Determine the [X, Y] coordinate at the center of the cell enclosing the given text.  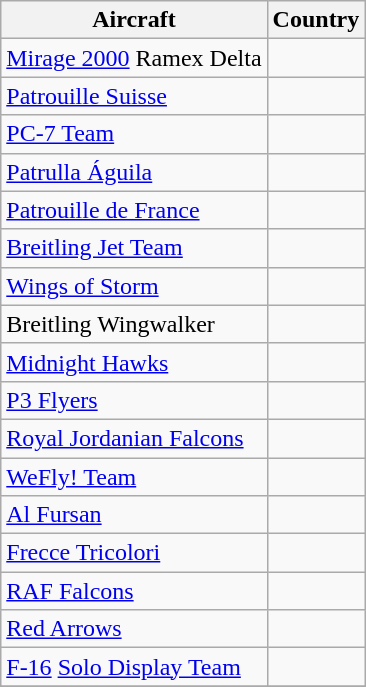
Midnight Hawks [134, 362]
Wings of Storm [134, 286]
Country [316, 20]
WeFly! Team [134, 477]
RAF Falcons [134, 591]
Red Arrows [134, 629]
Patrulla Águila [134, 172]
Patrouille Suisse [134, 96]
Royal Jordanian Falcons [134, 438]
Aircraft [134, 20]
Breitling Wingwalker [134, 324]
Breitling Jet Team [134, 248]
PC-7 Team [134, 134]
Mirage 2000 Ramex Delta [134, 58]
Patrouille de France [134, 210]
Frecce Tricolori [134, 553]
Al Fursan [134, 515]
P3 Flyers [134, 400]
F-16 Solo Display Team [134, 667]
